Output the (X, Y) coordinate of the center of the cell containing the given text.  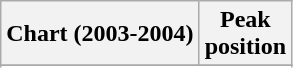
Peakposition (245, 34)
Chart (2003-2004) (100, 34)
